Scan for the cell matching the given text and deliver its [X, Y] coordinate at center. 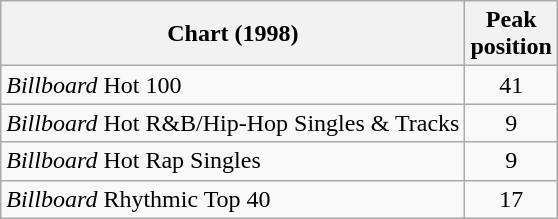
17 [511, 199]
41 [511, 85]
Peakposition [511, 34]
Billboard Hot 100 [233, 85]
Billboard Rhythmic Top 40 [233, 199]
Billboard Hot Rap Singles [233, 161]
Billboard Hot R&B/Hip-Hop Singles & Tracks [233, 123]
Chart (1998) [233, 34]
